Scan for the cell matching the given text and deliver its [X, Y] coordinate at center. 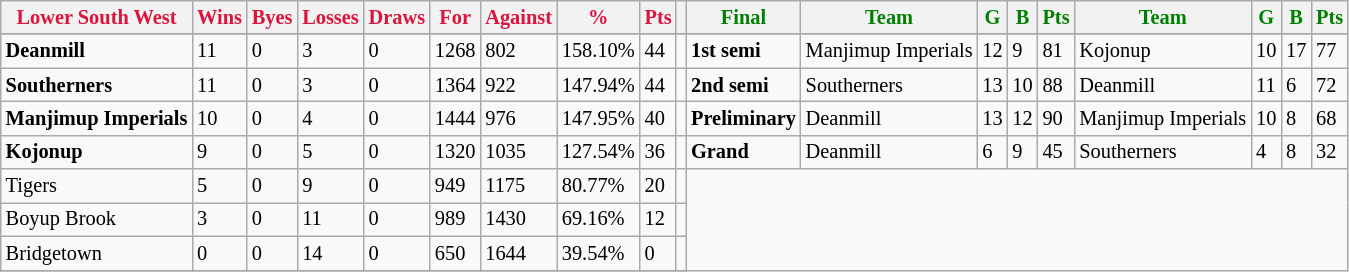
Against [518, 17]
Wins [220, 17]
Losses [330, 17]
1268 [455, 51]
2nd semi [744, 85]
90 [1056, 118]
949 [455, 186]
1430 [518, 219]
158.10% [598, 51]
147.94% [598, 85]
127.54% [598, 152]
40 [658, 118]
Bridgetown [96, 253]
14 [330, 253]
72 [1330, 85]
1st semi [744, 51]
976 [518, 118]
1035 [518, 152]
17 [1296, 51]
Draws [397, 17]
Lower South West [96, 17]
1320 [455, 152]
For [455, 17]
1644 [518, 253]
32 [1330, 152]
Final [744, 17]
45 [1056, 152]
% [598, 17]
88 [1056, 85]
1444 [455, 118]
68 [1330, 118]
77 [1330, 51]
989 [455, 219]
81 [1056, 51]
922 [518, 85]
1364 [455, 85]
36 [658, 152]
1175 [518, 186]
Tigers [96, 186]
39.54% [598, 253]
650 [455, 253]
20 [658, 186]
Preliminary [744, 118]
147.95% [598, 118]
Boyup Brook [96, 219]
802 [518, 51]
Grand [744, 152]
80.77% [598, 186]
Byes [272, 17]
69.16% [598, 219]
